Return the [x, y] coordinate for the center point of the cell that contains the specified text.  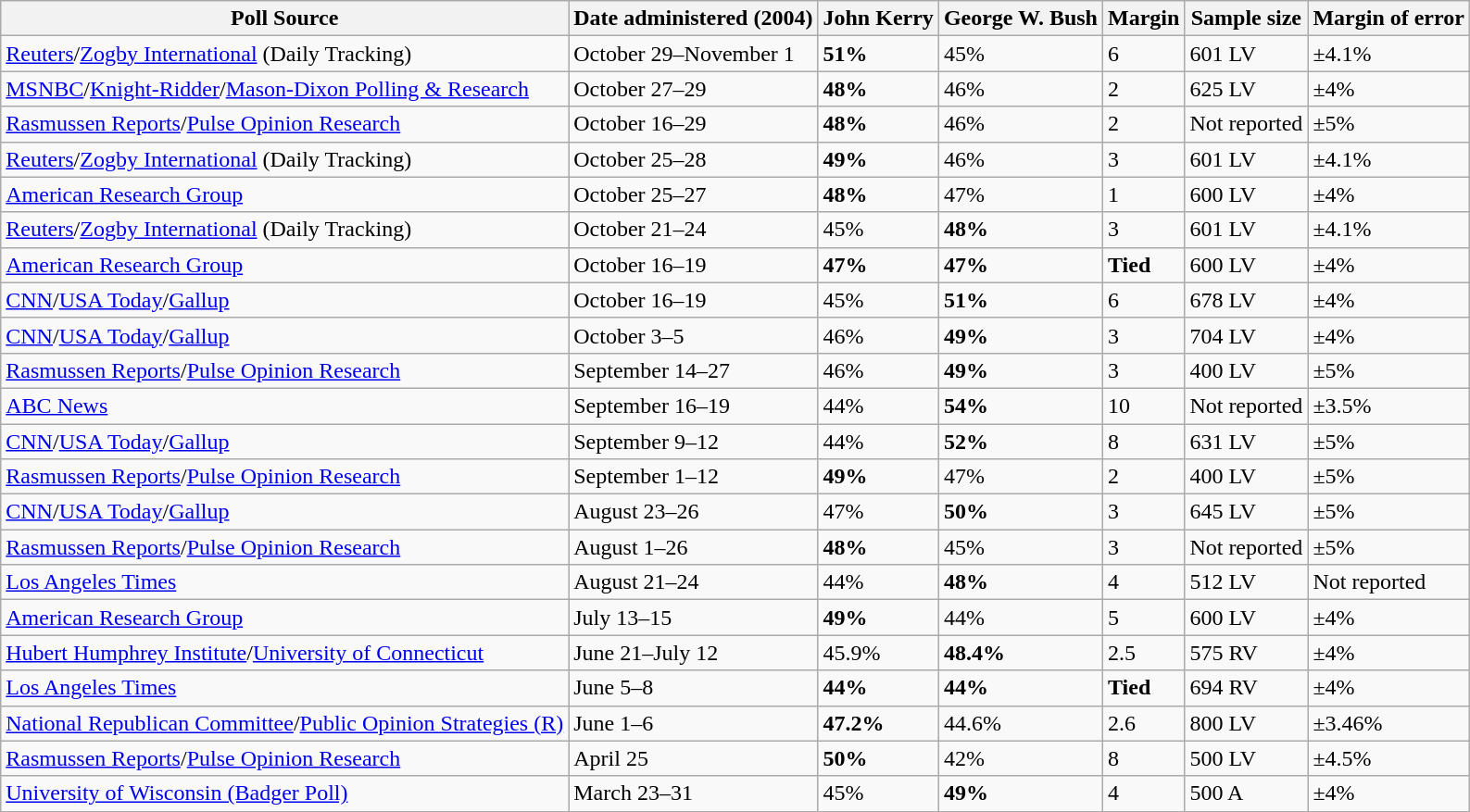
August 23–26 [693, 512]
September 14–27 [693, 370]
June 1–6 [693, 723]
2.5 [1143, 653]
September 9–12 [693, 442]
645 LV [1247, 512]
National Republican Committee/Public Opinion Strategies (R) [285, 723]
September 16–19 [693, 406]
2.6 [1143, 723]
±3.46% [1389, 723]
625 LV [1247, 89]
University of Wisconsin (Badger Poll) [285, 793]
John Kerry [878, 19]
54% [1021, 406]
George W. Bush [1021, 19]
48.4% [1021, 653]
June 5–8 [693, 688]
October 16–29 [693, 124]
MSNBC/Knight-Ridder/Mason-Dixon Polling & Research [285, 89]
March 23–31 [693, 793]
August 1–26 [693, 547]
October 25–28 [693, 159]
August 21–24 [693, 582]
45.9% [878, 653]
5 [1143, 618]
April 25 [693, 758]
June 21–July 12 [693, 653]
October 3–5 [693, 335]
44.6% [1021, 723]
42% [1021, 758]
Margin of error [1389, 19]
October 27–29 [693, 89]
ABC News [285, 406]
500 A [1247, 793]
±4.5% [1389, 758]
±3.5% [1389, 406]
Margin [1143, 19]
694 RV [1247, 688]
10 [1143, 406]
512 LV [1247, 582]
500 LV [1247, 758]
October 25–27 [693, 194]
October 21–24 [693, 230]
631 LV [1247, 442]
Date administered (2004) [693, 19]
Sample size [1247, 19]
800 LV [1247, 723]
October 29–November 1 [693, 54]
575 RV [1247, 653]
704 LV [1247, 335]
Hubert Humphrey Institute/University of Connecticut [285, 653]
52% [1021, 442]
47.2% [878, 723]
678 LV [1247, 300]
July 13–15 [693, 618]
1 [1143, 194]
September 1–12 [693, 477]
Poll Source [285, 19]
